Output the [X, Y] coordinate of the center of the cell containing the given text.  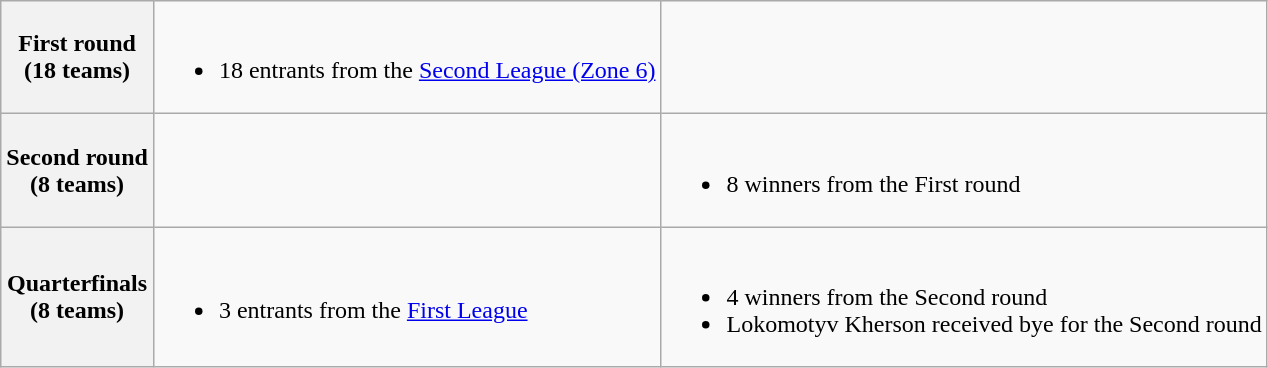
Quarterfinals (8 teams) [78, 297]
18 entrants from the Second League (Zone 6) [407, 58]
3 entrants from the First League [407, 297]
First round (18 teams) [78, 58]
Second round (8 teams) [78, 170]
4 winners from the Second roundLokomotyv Kherson received bye for the Second round [964, 297]
8 winners from the First round [964, 170]
